Determine the (X, Y) coordinate at the center of the cell enclosing the given text.  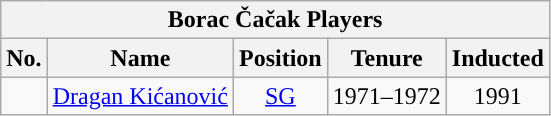
Name (140, 58)
Tenure (386, 58)
No. (24, 58)
Position (280, 58)
SG (280, 96)
Dragan Kićanović (140, 96)
1971–1972 (386, 96)
Borac Čačak Players (276, 20)
1991 (498, 96)
Inducted (498, 58)
